Return (x, y) of the center of cell containing provided text 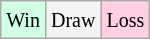
Draw (72, 20)
Win (24, 20)
Loss (126, 20)
